Capture the cell that displays the provided text and extract its [x, y] central coordinate. 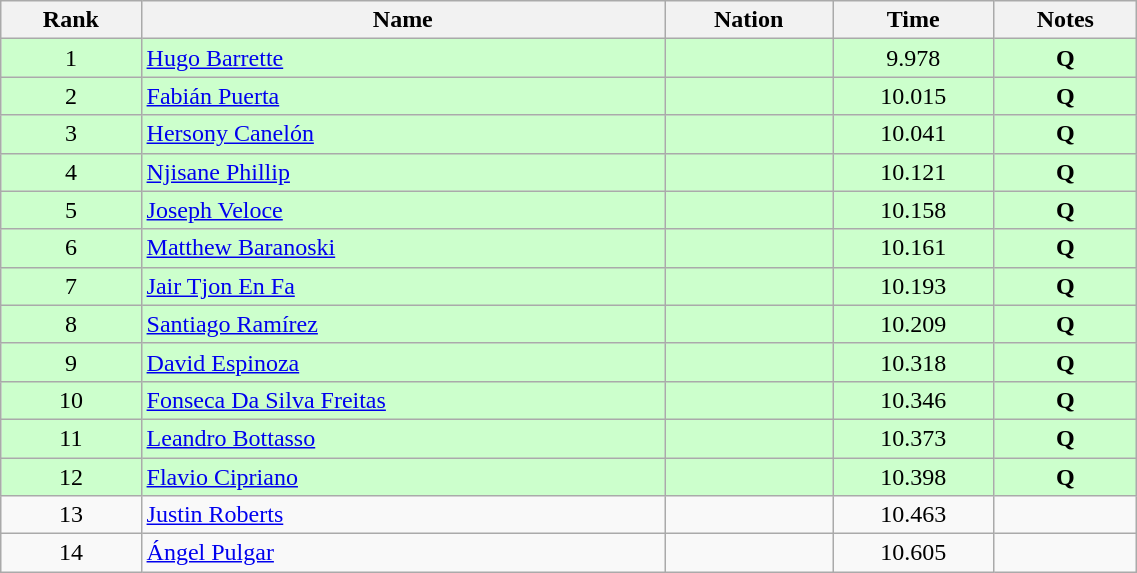
11 [71, 438]
Ángel Pulgar [402, 553]
10.041 [914, 134]
10.193 [914, 286]
10.318 [914, 362]
10.015 [914, 96]
9.978 [914, 58]
10.373 [914, 438]
1 [71, 58]
10.346 [914, 400]
4 [71, 172]
Hersony Canelón [402, 134]
Santiago Ramírez [402, 324]
Flavio Cipriano [402, 477]
10 [71, 400]
13 [71, 515]
Nation [749, 20]
10.161 [914, 248]
Njisane Phillip [402, 172]
Leandro Bottasso [402, 438]
12 [71, 477]
8 [71, 324]
Name [402, 20]
Jair Tjon En Fa [402, 286]
10.605 [914, 553]
10.121 [914, 172]
Matthew Baranoski [402, 248]
Fonseca Da Silva Freitas [402, 400]
Notes [1066, 20]
6 [71, 248]
David Espinoza [402, 362]
Justin Roberts [402, 515]
9 [71, 362]
2 [71, 96]
10.158 [914, 210]
Hugo Barrette [402, 58]
10.398 [914, 477]
5 [71, 210]
Rank [71, 20]
10.209 [914, 324]
14 [71, 553]
7 [71, 286]
Fabián Puerta [402, 96]
10.463 [914, 515]
Time [914, 20]
Joseph Veloce [402, 210]
3 [71, 134]
